Capture the cell that displays the provided text and extract its [X, Y] central coordinate. 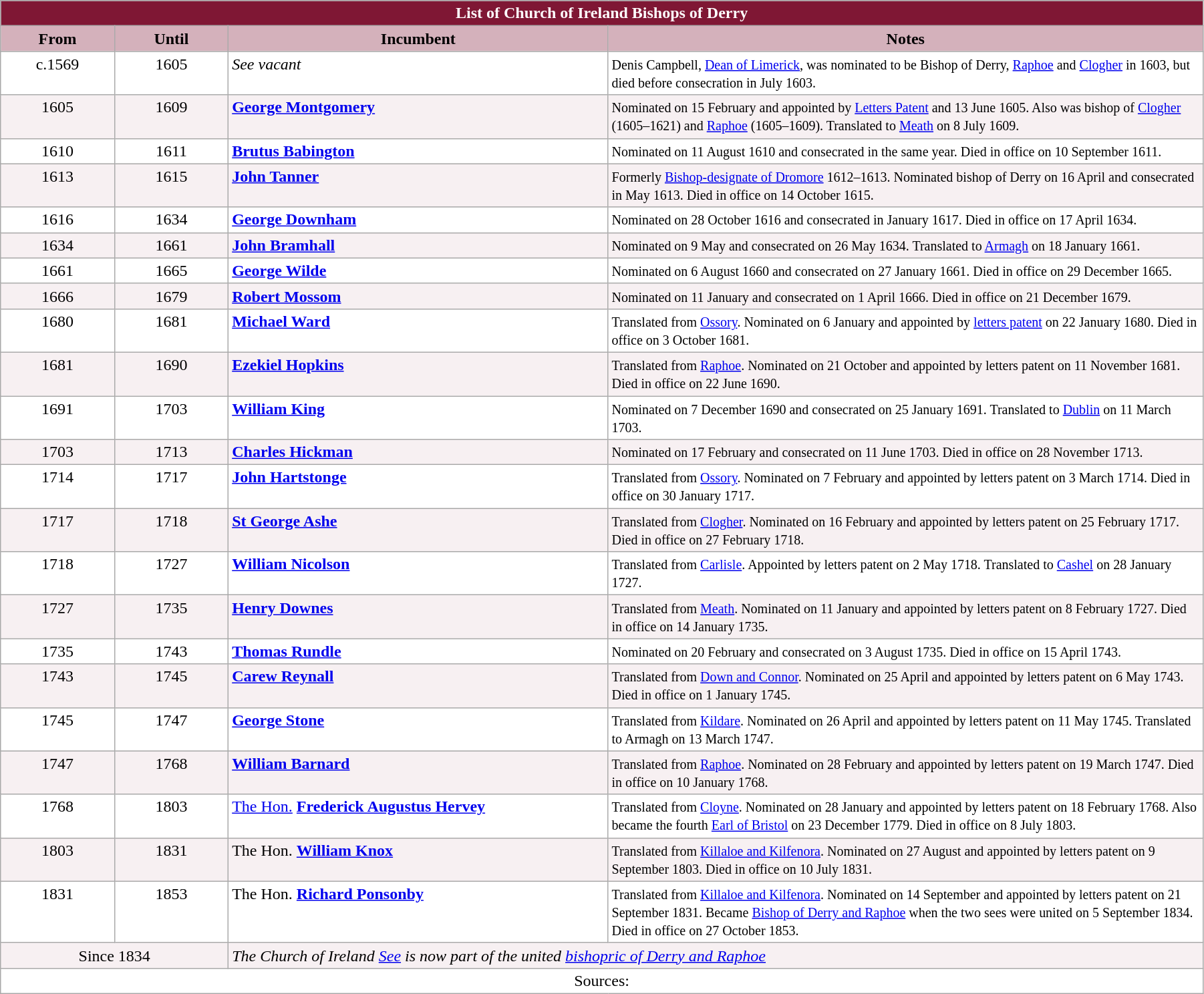
From [57, 39]
Nominated on 11 January and consecrated on 1 April 1666. Died in office on 21 December 1679. [905, 296]
1616 [57, 220]
Translated from Ossory. Nominated on 7 February and appointed by letters patent on 3 March 1714. Died in office on 30 January 1717. [905, 486]
1679 [171, 296]
The Hon. Frederick Augustus Hervey [418, 816]
Michael Ward [418, 330]
Nominated on 20 February and consecrated on 3 August 1735. Died in office on 15 April 1743. [905, 651]
George Stone [418, 729]
Ezekiel Hopkins [418, 374]
George Montgomery [418, 116]
1666 [57, 296]
1853 [171, 912]
Translated from Carlisle. Appointed by letters patent on 2 May 1718. Translated to Cashel on 28 January 1727. [905, 573]
Translated from Clogher. Nominated on 16 February and appointed by letters patent on 25 February 1717. Died in office on 27 February 1718. [905, 530]
John Tanner [418, 186]
William King [418, 417]
Nominated on 9 May and consecrated on 26 May 1634. Translated to Armagh on 18 January 1661. [905, 245]
Formerly Bishop-designate of Dromore 1612–1613. Nominated bishop of Derry on 16 April and consecrated in May 1613. Died in office on 14 October 1615. [905, 186]
Translated from Down and Connor. Nominated on 25 April and appointed by letters patent on 6 May 1743. Died in office on 1 January 1745. [905, 685]
Until [171, 39]
Thomas Rundle [418, 651]
Nominated on 6 August 1660 and consecrated on 27 January 1661. Died in office on 29 December 1665. [905, 271]
William Nicolson [418, 573]
Translated from Ossory. Nominated on 6 January and appointed by letters patent on 22 January 1680. Died in office on 3 October 1681. [905, 330]
1615 [171, 186]
St George Ashe [418, 530]
1665 [171, 271]
Brutus Babington [418, 151]
John Bramhall [418, 245]
The Hon. William Knox [418, 859]
Translated from Meath. Nominated on 11 January and appointed by letters patent on 8 February 1727. Died in office on 14 January 1735. [905, 617]
1609 [171, 116]
Henry Downes [418, 617]
Charles Hickman [418, 452]
Robert Mossom [418, 296]
Translated from Raphoe. Nominated on 21 October and appointed by letters patent on 11 November 1681. Died in office on 22 June 1690. [905, 374]
Since 1834 [115, 955]
John Hartstonge [418, 486]
Nominated on 17 February and consecrated on 11 June 1703. Died in office on 28 November 1713. [905, 452]
List of Church of Ireland Bishops of Derry [602, 13]
1613 [57, 186]
Denis Campbell, Dean of Limerick, was nominated to be Bishop of Derry, Raphoe and Clogher in 1603, but died before consecration in July 1603. [905, 73]
Incumbent [418, 39]
The Hon. Richard Ponsonby [418, 912]
See vacant [418, 73]
1714 [57, 486]
Nominated on 7 December 1690 and consecrated on 25 January 1691. Translated to Dublin on 11 March 1703. [905, 417]
Nominated on 11 August 1610 and consecrated in the same year. Died in office on 10 September 1611. [905, 151]
The Church of Ireland See is now part of the united bishopric of Derry and Raphoe [716, 955]
Translated from Kildare. Nominated on 26 April and appointed by letters patent on 11 May 1745. Translated to Armagh on 13 March 1747. [905, 729]
George Wilde [418, 271]
1610 [57, 151]
George Downham [418, 220]
1680 [57, 330]
Sources: [602, 981]
1690 [171, 374]
Translated from Killaloe and Kilfenora. Nominated on 27 August and appointed by letters patent on 9 September 1803. Died in office on 10 July 1831. [905, 859]
1611 [171, 151]
Translated from Raphoe. Nominated on 28 February and appointed by letters patent on 19 March 1747. Died in office on 10 January 1768. [905, 772]
1713 [171, 452]
William Barnard [418, 772]
1691 [57, 417]
Notes [905, 39]
c.1569 [57, 73]
Nominated on 28 October 1616 and consecrated in January 1617. Died in office on 17 April 1634. [905, 220]
Carew Reynall [418, 685]
